Identify which cell holds the provided text, then report its [x, y] central coordinate. 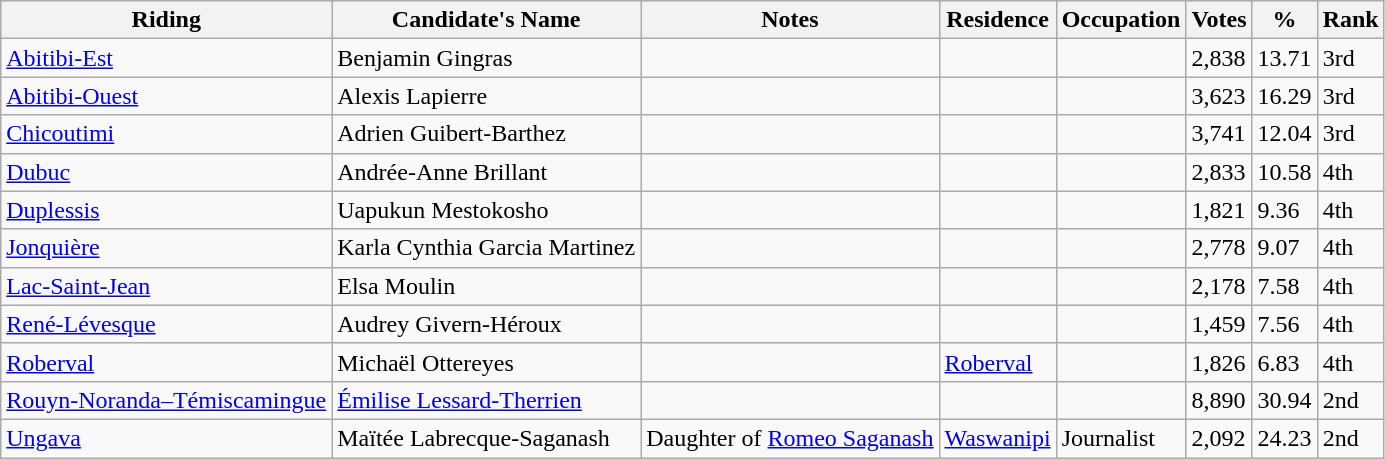
1,826 [1219, 362]
Émilise Lessard-Therrien [486, 400]
6.83 [1284, 362]
Duplessis [166, 210]
Residence [998, 20]
9.36 [1284, 210]
Riding [166, 20]
9.07 [1284, 248]
Rank [1350, 20]
Abitibi-Ouest [166, 96]
24.23 [1284, 438]
7.58 [1284, 286]
12.04 [1284, 134]
3,741 [1219, 134]
Votes [1219, 20]
Lac-Saint-Jean [166, 286]
2,778 [1219, 248]
Elsa Moulin [486, 286]
Maïtée Labrecque-Saganash [486, 438]
Abitibi-Est [166, 58]
Rouyn-Noranda–Témiscamingue [166, 400]
Adrien Guibert-Barthez [486, 134]
30.94 [1284, 400]
13.71 [1284, 58]
Andrée-Anne Brillant [486, 172]
2,838 [1219, 58]
Journalist [1121, 438]
Occupation [1121, 20]
7.56 [1284, 324]
2,092 [1219, 438]
10.58 [1284, 172]
8,890 [1219, 400]
Dubuc [166, 172]
Benjamin Gingras [486, 58]
Waswanipi [998, 438]
Candidate's Name [486, 20]
16.29 [1284, 96]
Jonquière [166, 248]
Karla Cynthia Garcia Martinez [486, 248]
Ungava [166, 438]
Alexis Lapierre [486, 96]
Daughter of Romeo Saganash [790, 438]
% [1284, 20]
Chicoutimi [166, 134]
Notes [790, 20]
1,459 [1219, 324]
3,623 [1219, 96]
Michaël Ottereyes [486, 362]
1,821 [1219, 210]
2,178 [1219, 286]
René-Lévesque [166, 324]
2,833 [1219, 172]
Uapukun Mestokosho [486, 210]
Audrey Givern-Héroux [486, 324]
